Pinpoint the cell where the given text exists, returning its [x, y] midpoint coordinate. 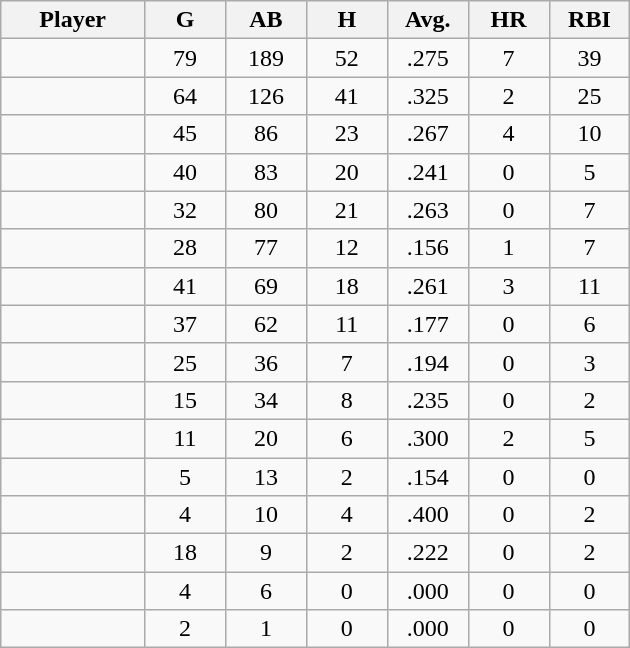
21 [346, 210]
8 [346, 400]
189 [266, 58]
28 [186, 248]
39 [590, 58]
13 [266, 477]
69 [266, 286]
62 [266, 324]
79 [186, 58]
H [346, 20]
.261 [428, 286]
.300 [428, 438]
.267 [428, 134]
RBI [590, 20]
80 [266, 210]
.275 [428, 58]
36 [266, 362]
.235 [428, 400]
32 [186, 210]
83 [266, 172]
126 [266, 96]
37 [186, 324]
52 [346, 58]
.222 [428, 553]
G [186, 20]
HR [508, 20]
86 [266, 134]
45 [186, 134]
9 [266, 553]
.194 [428, 362]
AB [266, 20]
.263 [428, 210]
.325 [428, 96]
40 [186, 172]
.400 [428, 515]
77 [266, 248]
Avg. [428, 20]
23 [346, 134]
Player [73, 20]
15 [186, 400]
.154 [428, 477]
12 [346, 248]
34 [266, 400]
.177 [428, 324]
.241 [428, 172]
.156 [428, 248]
64 [186, 96]
